Provide the (x, y) coordinate of the cell's center where the given text is located.  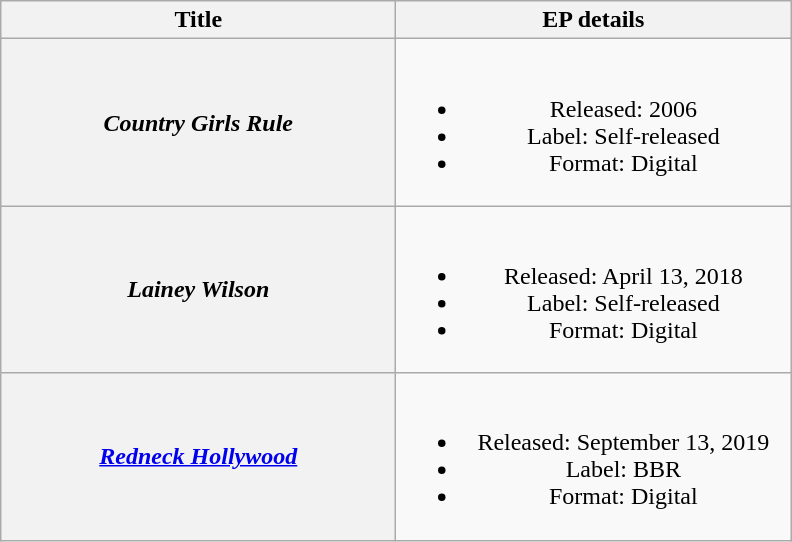
Released: 2006Label: Self-releasedFormat: Digital (594, 122)
EP details (594, 20)
Title (198, 20)
Released: September 13, 2019Label: BBRFormat: Digital (594, 456)
Released: April 13, 2018Label: Self-releasedFormat: Digital (594, 290)
Redneck Hollywood (198, 456)
Lainey Wilson (198, 290)
Country Girls Rule (198, 122)
